Scan for the cell matching the given text and deliver its (X, Y) coordinate at center. 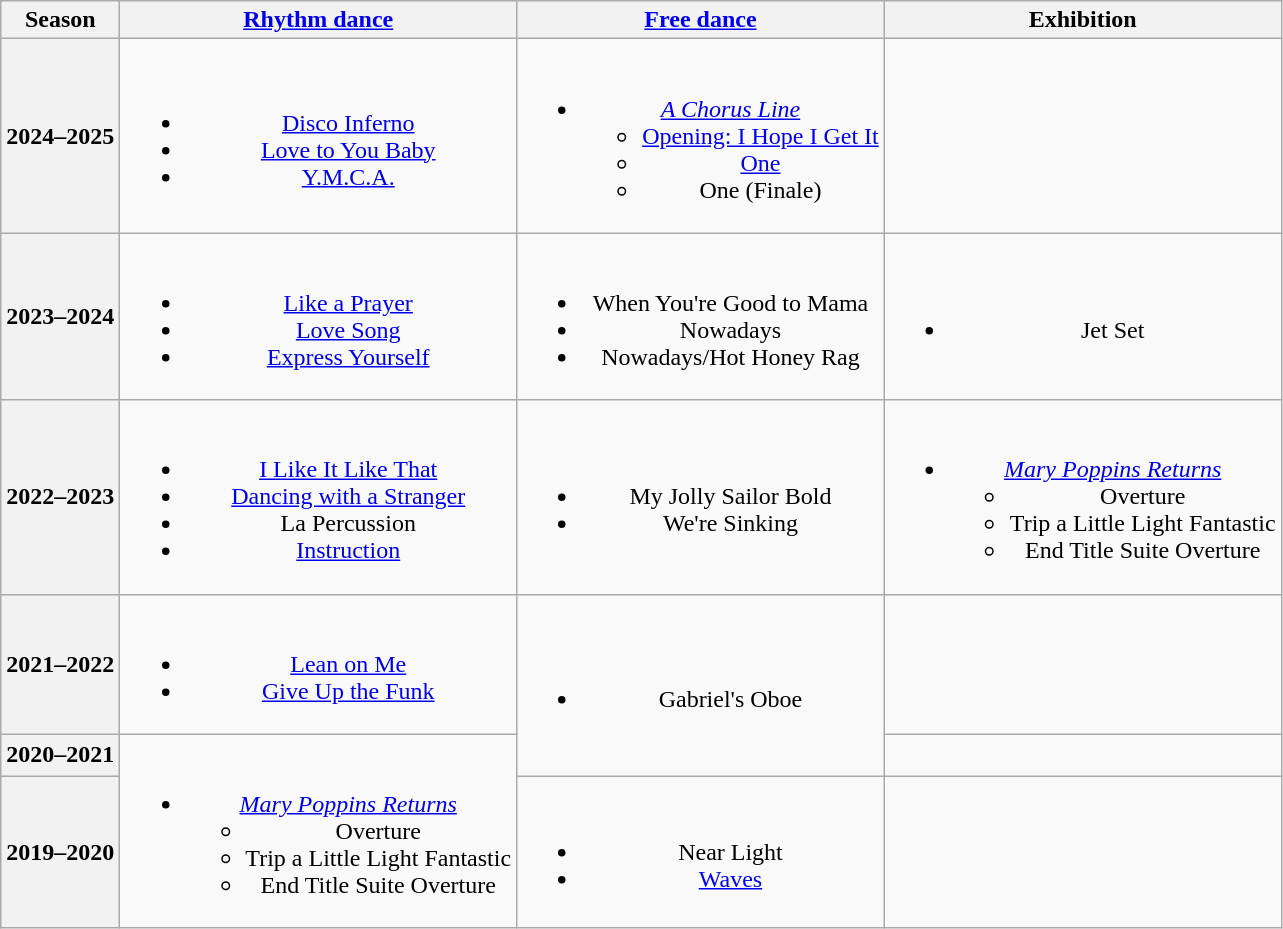
I Like It Like That Dancing with a Stranger La Percussion Instruction (318, 497)
Near Light Waves (701, 852)
Season (60, 20)
When You're Good to Mama Nowadays Nowadays/Hot Honey Rag (701, 316)
2019–2020 (60, 852)
My Jolly Sailor Bold We're Sinking (701, 497)
Free dance (701, 20)
Lean on Me Give Up the Funk (318, 664)
Gabriel's Oboe (701, 685)
Disco Inferno Love to You Baby Y.M.C.A. (318, 136)
Exhibition (1082, 20)
Rhythm dance (318, 20)
Like a PrayerLove SongExpress Yourself (318, 316)
Jet Set (1082, 316)
Mary Poppins ReturnsOverture Trip a Little Light Fantastic End Title Suite Overture (1082, 497)
2023–2024 (60, 316)
Mary Poppins Returns Overture Trip a Little Light Fantastic End Title Suite Overture (318, 831)
2022–2023 (60, 497)
2020–2021 (60, 754)
A Chorus LineOpening: I Hope I Get ItOneOne (Finale) (701, 136)
2021–2022 (60, 664)
2024–2025 (60, 136)
